Extract the (x, y) coordinate from the center of the cell holding the provided text.  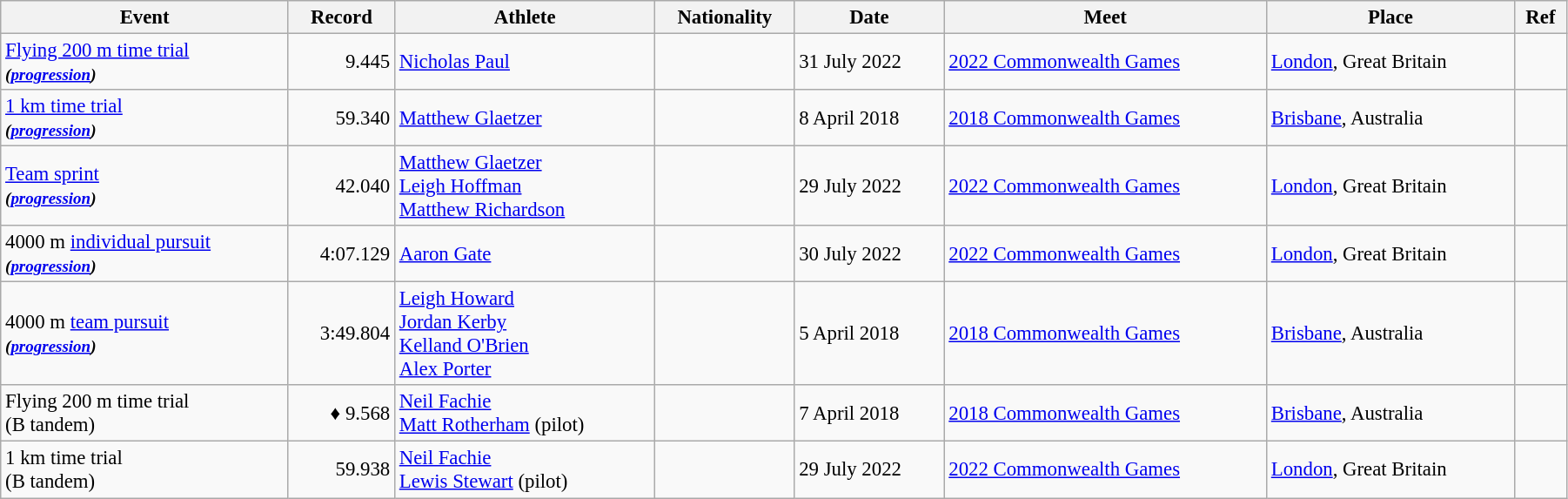
42.040 (341, 186)
Nationality (725, 17)
1 km time trial (progression) (144, 118)
59.938 (341, 470)
31 July 2022 (869, 63)
Event (144, 17)
5 April 2018 (869, 334)
Team sprint (progression) (144, 186)
8 April 2018 (869, 118)
Date (869, 17)
Aaron Gate (524, 254)
♦ 9.568 (341, 413)
4000 m individual pursuit (progression) (144, 254)
Record (341, 17)
59.340 (341, 118)
Place (1390, 17)
Flying 200 m time trial (progression) (144, 63)
Neil FachieLewis Stewart (pilot) (524, 470)
7 April 2018 (869, 413)
Meet (1105, 17)
4:07.129 (341, 254)
1 km time trial(B tandem) (144, 470)
Ref (1540, 17)
Athlete (524, 17)
30 July 2022 (869, 254)
Leigh HowardJordan KerbyKelland O'BrienAlex Porter (524, 334)
9.445 (341, 63)
4000 m team pursuit (progression) (144, 334)
Matthew GlaetzerLeigh HoffmanMatthew Richardson (524, 186)
Flying 200 m time trial(B tandem) (144, 413)
Matthew Glaetzer (524, 118)
3:49.804 (341, 334)
Nicholas Paul (524, 63)
Neil FachieMatt Rotherham (pilot) (524, 413)
